Find where the given text appears and provide that cell's center as [X, Y] coordinate. 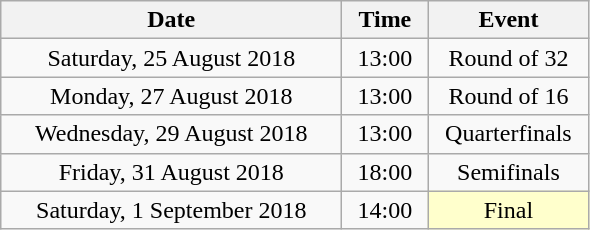
Date [172, 20]
Friday, 31 August 2018 [172, 172]
Time [385, 20]
18:00 [385, 172]
Round of 16 [508, 96]
Semifinals [508, 172]
Wednesday, 29 August 2018 [172, 134]
Saturday, 25 August 2018 [172, 58]
Round of 32 [508, 58]
Saturday, 1 September 2018 [172, 210]
Event [508, 20]
Monday, 27 August 2018 [172, 96]
Quarterfinals [508, 134]
Final [508, 210]
14:00 [385, 210]
